Capture the cell that displays the provided text and extract its [X, Y] central coordinate. 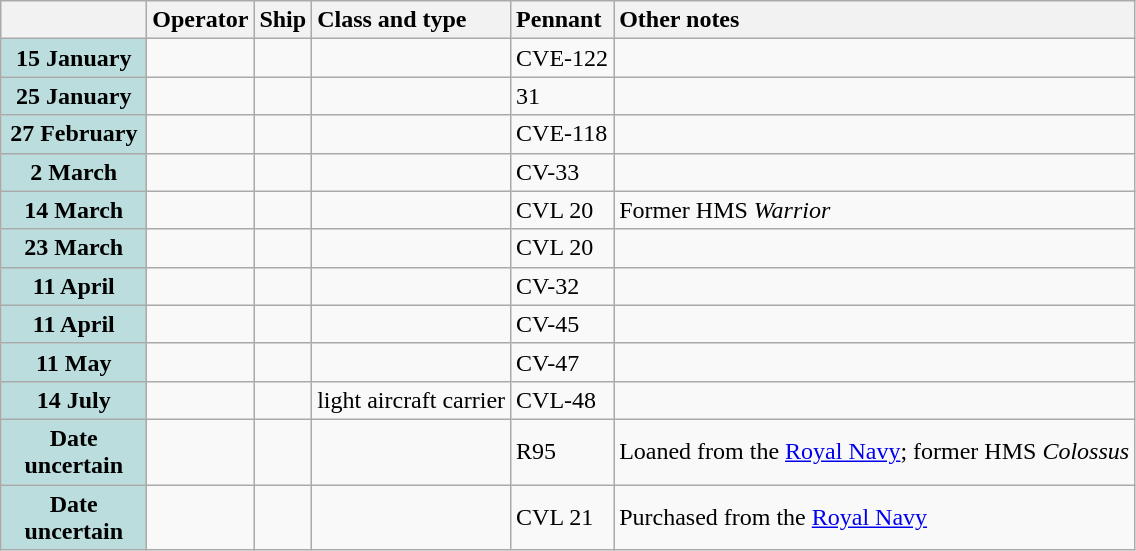
CVL-48 [562, 400]
CVE-122 [562, 58]
31 [562, 96]
CVL 21 [562, 516]
CV-33 [562, 172]
Former HMS Warrior [874, 210]
light aircraft carrier [412, 400]
14 July [74, 400]
27 February [74, 134]
15 January [74, 58]
CVE-118 [562, 134]
Loaned from the Royal Navy; former HMS Colossus [874, 452]
CV-32 [562, 286]
Other notes [874, 20]
CV-47 [562, 362]
Operator [200, 20]
Ship [283, 20]
Pennant [562, 20]
Class and type [412, 20]
14 March [74, 210]
25 January [74, 96]
Purchased from the Royal Navy [874, 516]
23 March [74, 248]
2 March [74, 172]
CV-45 [562, 324]
R95 [562, 452]
11 May [74, 362]
